Return the (X, Y) coordinate for the center point of the cell that contains the specified text.  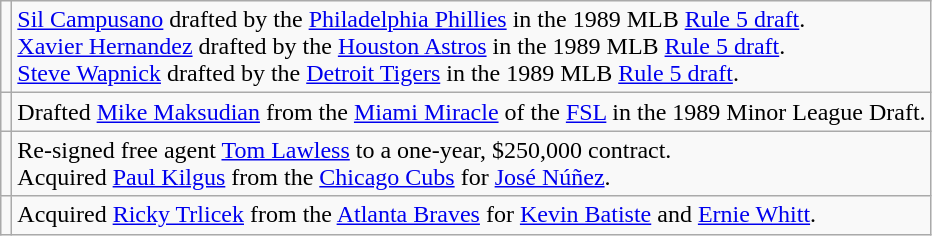
Acquired Ricky Trlicek from the Atlanta Braves for Kevin Batiste and Ernie Whitt. (472, 215)
Re-signed free agent Tom Lawless to a one-year, $250,000 contract. Acquired Paul Kilgus from the Chicago Cubs for José Núñez. (472, 164)
Drafted Mike Maksudian from the Miami Miracle of the FSL in the 1989 Minor League Draft. (472, 112)
